Output the (X, Y) coordinate of the center of the cell containing the given text.  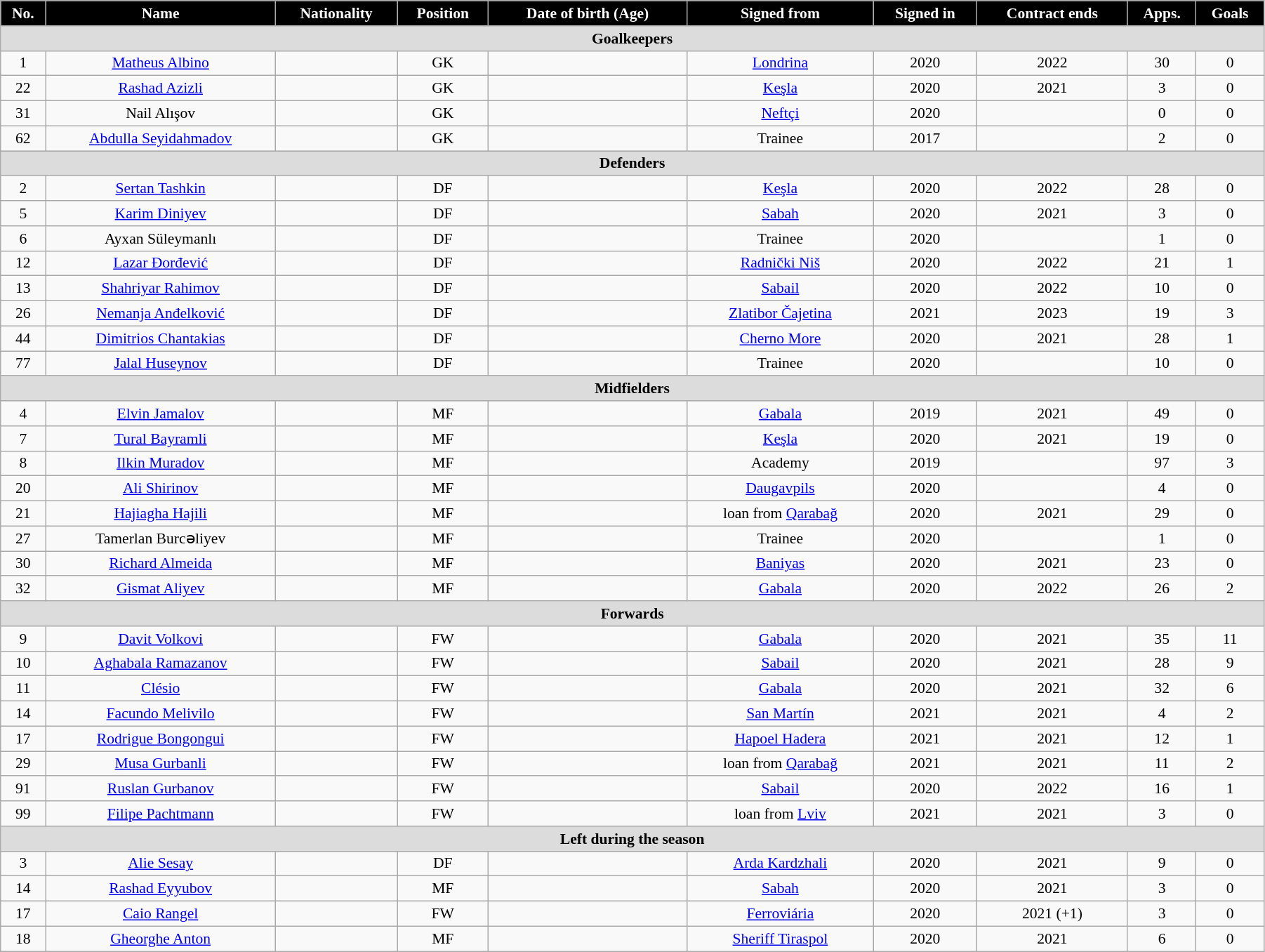
5 (23, 213)
Cherno More (781, 338)
Academy (781, 463)
Hajiagha Hajili (160, 514)
Signed in (925, 13)
Gheorghe Anton (160, 939)
Hapoel Hadera (781, 739)
Daugavpils (781, 489)
35 (1161, 639)
13 (23, 289)
Rodrigue Bongongui (160, 739)
22 (23, 88)
62 (23, 138)
Jalal Huseynov (160, 364)
Rashad Eyyubov (160, 889)
Baniyas (781, 564)
Goals (1230, 13)
18 (23, 939)
Nationality (336, 13)
Ruslan Gurbanov (160, 789)
Zlatibor Čajetina (781, 314)
31 (23, 114)
San Martín (781, 714)
Date of birth (Age) (588, 13)
Dimitrios Chantakias (160, 338)
Musa Gurbanli (160, 764)
23 (1161, 564)
99 (23, 814)
2017 (925, 138)
Alie Sesay (160, 864)
91 (23, 789)
Lazar Đorđević (160, 263)
Elvin Jamalov (160, 414)
Facundo Melivilo (160, 714)
Tamerlan Burcəliyev (160, 538)
Ali Shirinov (160, 489)
16 (1161, 789)
Aghabala Ramazanov (160, 663)
Ayxan Süleymanlı (160, 239)
Caio Rangel (160, 914)
Signed from (781, 13)
7 (23, 439)
Arda Kardzhali (781, 864)
Ilkin Muradov (160, 463)
loan from Lviv (781, 814)
Apps. (1161, 13)
No. (23, 13)
Gismat Aliyev (160, 589)
Defenders (632, 164)
Tural Bayramli (160, 439)
Ferroviária (781, 914)
2023 (1052, 314)
Contract ends (1052, 13)
Name (160, 13)
Sheriff Tiraspol (781, 939)
97 (1161, 463)
Londrina (781, 63)
Left during the season (632, 839)
Clésio (160, 689)
27 (23, 538)
Goalkeepers (632, 39)
Filipe Pachtmann (160, 814)
Davit Volkovi (160, 639)
2021 (+1) (1052, 914)
Shahriyar Rahimov (160, 289)
20 (23, 489)
Radnički Niš (781, 263)
Sertan Tashkin (160, 189)
Forwards (632, 614)
Nail Alışov (160, 114)
Midfielders (632, 389)
Richard Almeida (160, 564)
8 (23, 463)
Nemanja Anđelković (160, 314)
Karim Diniyev (160, 213)
77 (23, 364)
Rashad Azizli (160, 88)
44 (23, 338)
49 (1161, 414)
Position (443, 13)
Neftçi (781, 114)
Abdulla Seyidahmadov (160, 138)
Matheus Albino (160, 63)
